Return (x, y) of the center of cell containing provided text 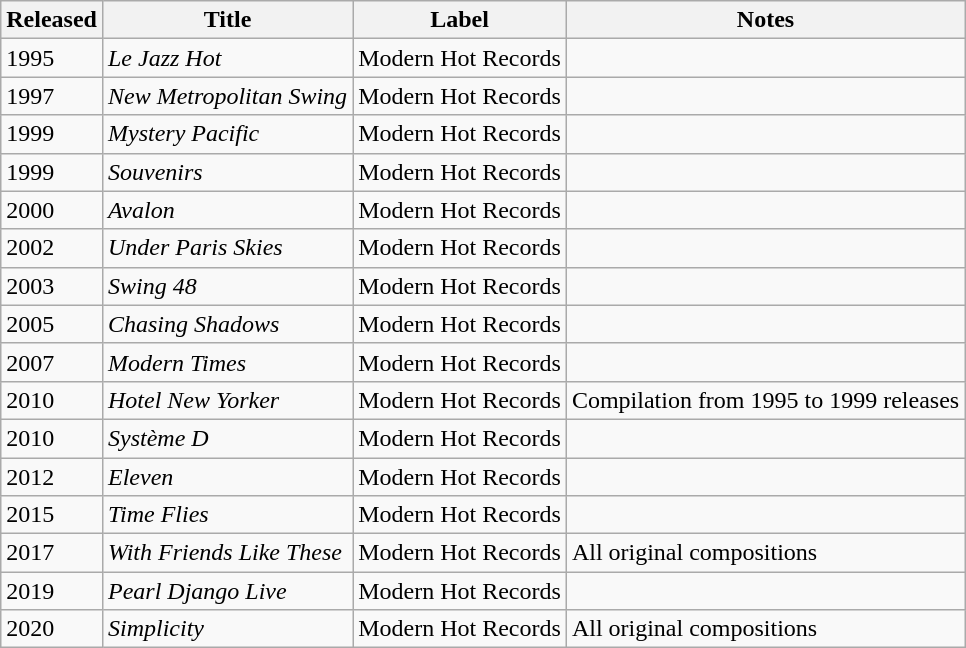
Hotel New Yorker (227, 400)
2000 (52, 210)
Pearl Django Live (227, 591)
Swing 48 (227, 286)
2015 (52, 515)
Souvenirs (227, 172)
2019 (52, 591)
1995 (52, 58)
2012 (52, 477)
Under Paris Skies (227, 248)
2020 (52, 629)
Système D (227, 438)
Modern Times (227, 362)
2005 (52, 324)
With Friends Like These (227, 553)
2017 (52, 553)
Title (227, 20)
Avalon (227, 210)
2003 (52, 286)
Label (460, 20)
Le Jazz Hot (227, 58)
Chasing Shadows (227, 324)
Notes (765, 20)
2007 (52, 362)
Time Flies (227, 515)
New Metropolitan Swing (227, 96)
Released (52, 20)
Mystery Pacific (227, 134)
Simplicity (227, 629)
Eleven (227, 477)
2002 (52, 248)
Compilation from 1995 to 1999 releases (765, 400)
1997 (52, 96)
